Pinpoint the cell where the given text exists, returning its [X, Y] midpoint coordinate. 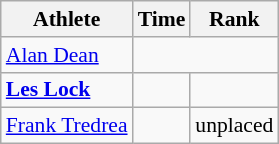
Les Lock [67, 90]
Alan Dean [67, 55]
Rank [234, 19]
Athlete [67, 19]
Time [162, 19]
unplaced [234, 126]
Frank Tredrea [67, 126]
